Return [X, Y] of the center of cell containing provided text 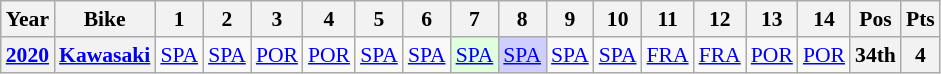
Kawasaki [104, 55]
12 [720, 19]
Pos [876, 19]
5 [379, 19]
Pts [920, 19]
7 [475, 19]
Year [28, 19]
34th [876, 55]
6 [427, 19]
3 [277, 19]
14 [824, 19]
13 [772, 19]
2020 [28, 55]
2 [227, 19]
1 [179, 19]
8 [522, 19]
9 [570, 19]
10 [618, 19]
11 [668, 19]
Bike [104, 19]
